Extract the [X, Y] coordinate from the center of the cell holding the provided text.  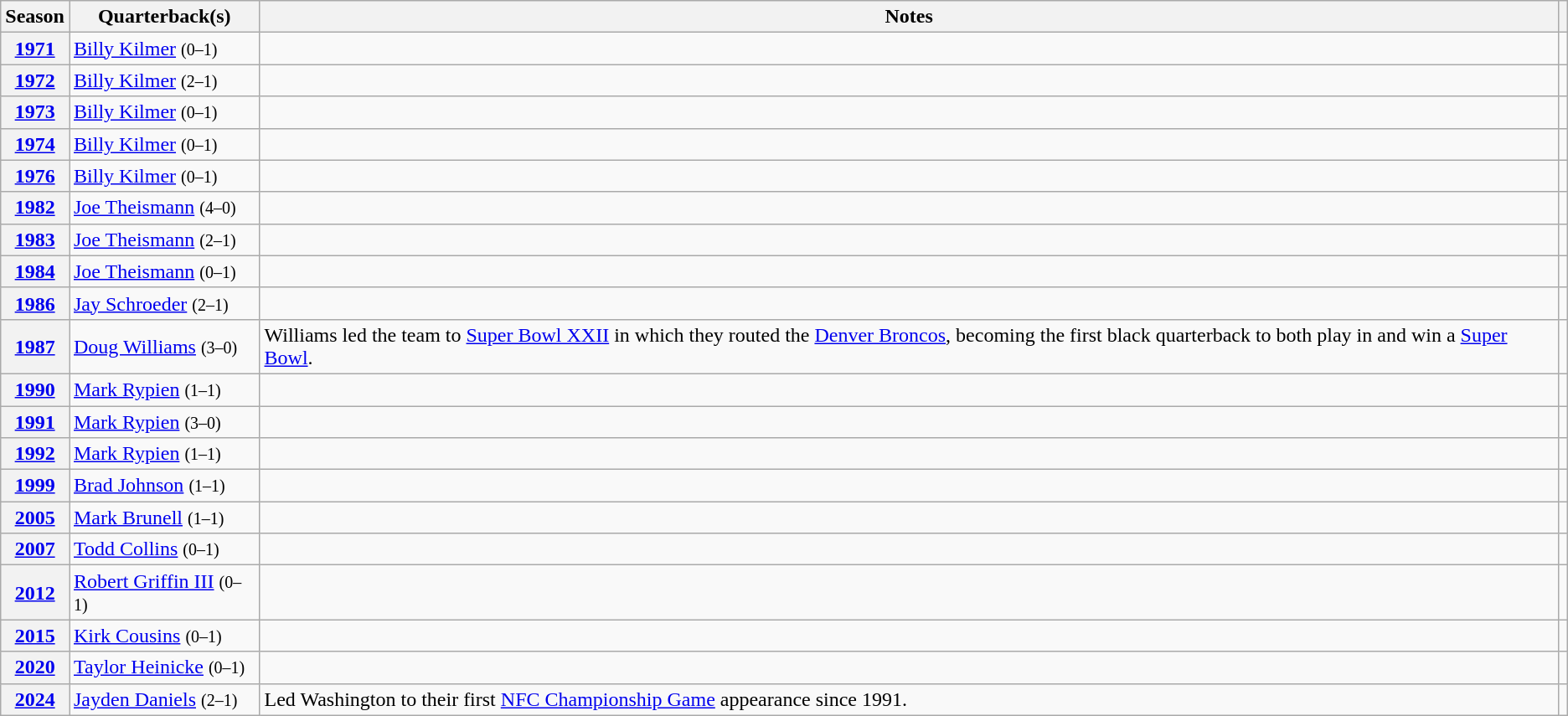
2005 [35, 518]
Season [35, 17]
2012 [35, 593]
Jay Schroeder (2–1) [164, 303]
1986 [35, 303]
1990 [35, 389]
2007 [35, 549]
1972 [35, 80]
2020 [35, 667]
Doug Williams (3–0) [164, 347]
Quarterback(s) [164, 17]
Mark Brunell (1–1) [164, 518]
2024 [35, 699]
Mark Rypien (3–0) [164, 421]
1987 [35, 347]
Brad Johnson (1–1) [164, 486]
1983 [35, 240]
1999 [35, 486]
Notes [909, 17]
1992 [35, 454]
1976 [35, 176]
Taylor Heinicke (0–1) [164, 667]
1973 [35, 112]
Joe Theismann (4–0) [164, 208]
1971 [35, 49]
Joe Theismann (0–1) [164, 271]
Todd Collins (0–1) [164, 549]
Robert Griffin III (0–1) [164, 593]
Joe Theismann (2–1) [164, 240]
Jayden Daniels (2–1) [164, 699]
2015 [35, 636]
1982 [35, 208]
Kirk Cousins (0–1) [164, 636]
1984 [35, 271]
Led Washington to their first NFC Championship Game appearance since 1991. [909, 699]
1974 [35, 144]
Billy Kilmer (2–1) [164, 80]
1991 [35, 421]
